Return the (X, Y) coordinate for the center point of the cell that contains the specified text.  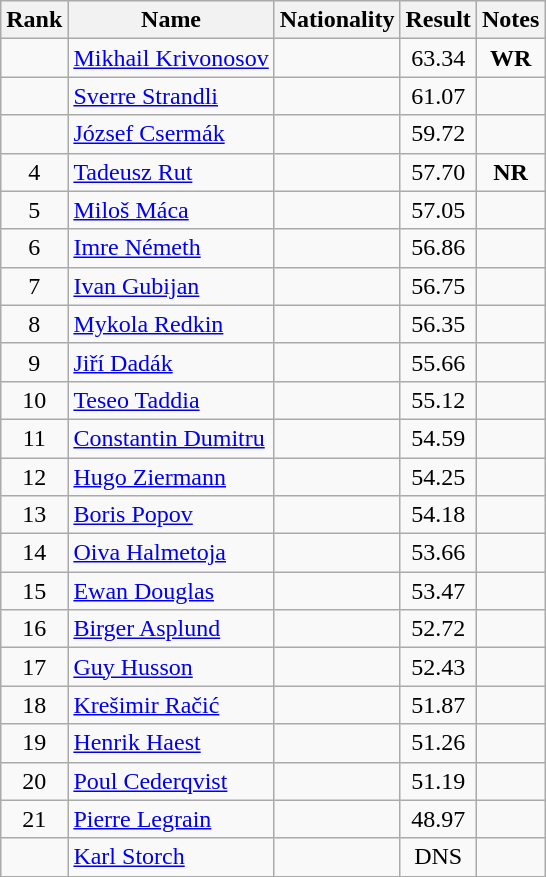
DNS (438, 857)
53.66 (438, 553)
Notes (510, 20)
48.97 (438, 819)
Pierre Legrain (171, 819)
52.43 (438, 667)
17 (34, 667)
Ewan Douglas (171, 591)
Ivan Gubijan (171, 286)
51.19 (438, 781)
Oiva Halmetoja (171, 553)
8 (34, 324)
59.72 (438, 134)
16 (34, 629)
21 (34, 819)
Mykola Redkin (171, 324)
57.05 (438, 210)
Boris Popov (171, 515)
NR (510, 172)
10 (34, 400)
55.66 (438, 362)
13 (34, 515)
Tadeusz Rut (171, 172)
József Csermák (171, 134)
57.70 (438, 172)
51.26 (438, 743)
61.07 (438, 96)
4 (34, 172)
Birger Asplund (171, 629)
Teseo Taddia (171, 400)
WR (510, 58)
54.59 (438, 438)
Result (438, 20)
56.86 (438, 248)
Jiří Dadák (171, 362)
53.47 (438, 591)
Name (171, 20)
Constantin Dumitru (171, 438)
56.75 (438, 286)
55.12 (438, 400)
7 (34, 286)
54.25 (438, 477)
Henrik Haest (171, 743)
51.87 (438, 705)
15 (34, 591)
18 (34, 705)
63.34 (438, 58)
Nationality (337, 20)
Hugo Ziermann (171, 477)
Krešimir Račić (171, 705)
14 (34, 553)
Poul Cederqvist (171, 781)
Miloš Máca (171, 210)
12 (34, 477)
Imre Németh (171, 248)
20 (34, 781)
Guy Husson (171, 667)
19 (34, 743)
52.72 (438, 629)
11 (34, 438)
54.18 (438, 515)
6 (34, 248)
Karl Storch (171, 857)
Sverre Strandli (171, 96)
Mikhail Krivonosov (171, 58)
9 (34, 362)
Rank (34, 20)
5 (34, 210)
56.35 (438, 324)
